Capture the cell that displays the provided text and extract its (X, Y) central coordinate. 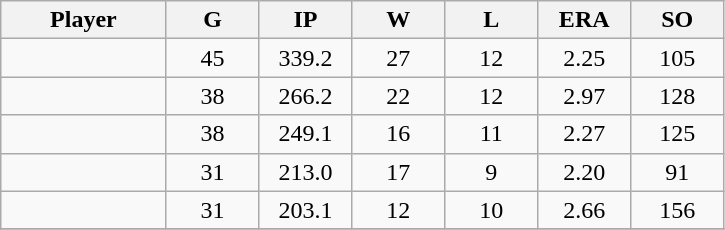
266.2 (306, 96)
22 (398, 96)
128 (678, 96)
2.97 (584, 96)
213.0 (306, 172)
9 (492, 172)
2.25 (584, 58)
17 (398, 172)
105 (678, 58)
249.1 (306, 134)
156 (678, 210)
G (212, 20)
125 (678, 134)
339.2 (306, 58)
ERA (584, 20)
Player (84, 20)
2.27 (584, 134)
L (492, 20)
SO (678, 20)
16 (398, 134)
2.20 (584, 172)
91 (678, 172)
11 (492, 134)
27 (398, 58)
203.1 (306, 210)
2.66 (584, 210)
45 (212, 58)
W (398, 20)
IP (306, 20)
10 (492, 210)
